Identify which cell holds the provided text, then report its [x, y] central coordinate. 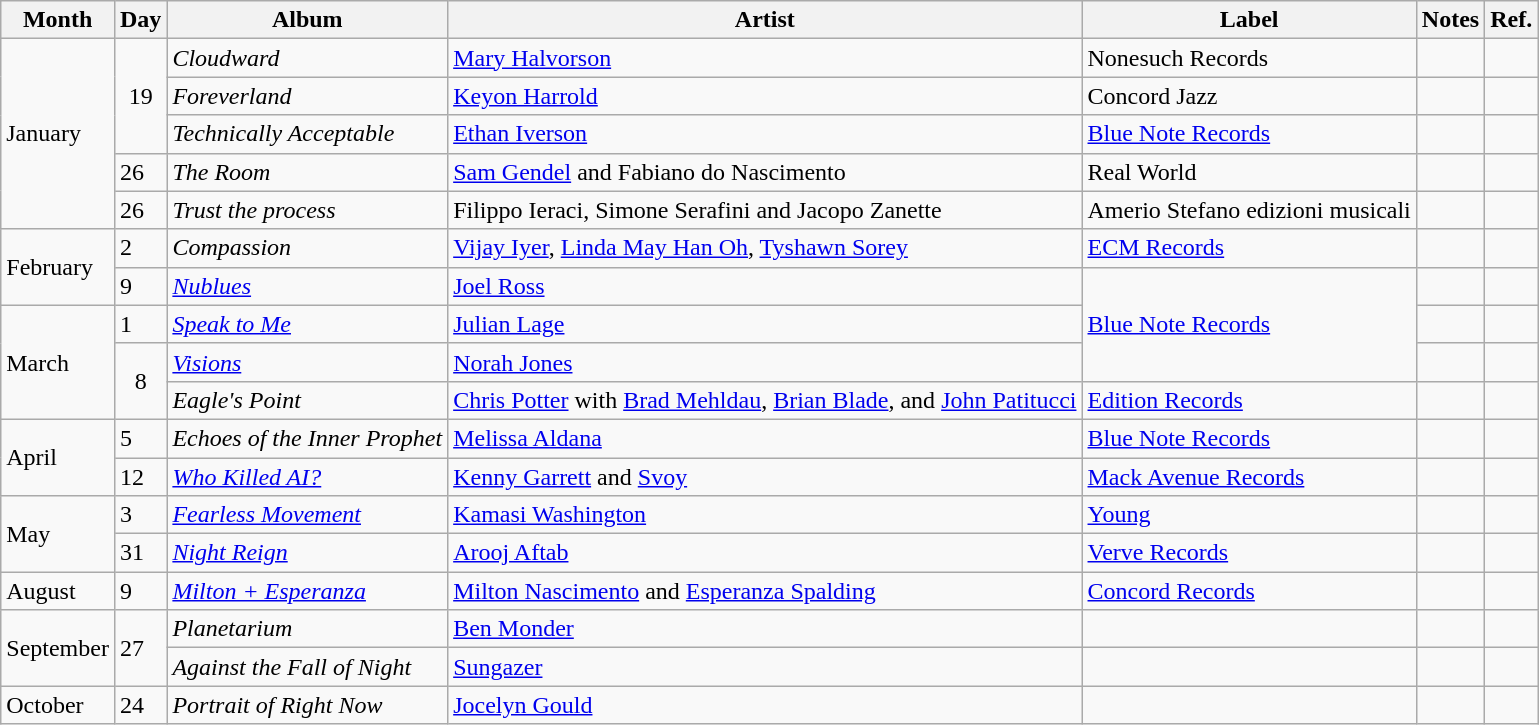
Concord Jazz [1249, 96]
Cloudward [308, 58]
Label [1249, 20]
Notes [1450, 20]
Sam Gendel and Fabiano do Nascimento [765, 172]
Joel Ross [765, 286]
Mack Avenue Records [1249, 477]
24 [140, 705]
October [58, 705]
Eagle's Point [308, 400]
Foreverland [308, 96]
Mary Halvorson [765, 58]
Arooj Aftab [765, 553]
Keyon Harrold [765, 96]
August [58, 591]
The Room [308, 172]
February [58, 267]
Chris Potter with Brad Mehldau, Brian Blade, and John Patitucci [765, 400]
Album [308, 20]
Kenny Garrett and Svoy [765, 477]
Against the Fall of Night [308, 667]
Ben Monder [765, 629]
Day [140, 20]
Amerio Stefano edizioni musicali [1249, 210]
Vijay Iyer, Linda May Han Oh, Tyshawn Sorey [765, 248]
Technically Acceptable [308, 134]
31 [140, 553]
Speak to Me [308, 324]
Artist [765, 20]
19 [140, 96]
May [58, 534]
5 [140, 438]
Kamasi Washington [765, 515]
Jocelyn Gould [765, 705]
Julian Lage [765, 324]
Nonesuch Records [1249, 58]
Norah Jones [765, 362]
Visions [308, 362]
3 [140, 515]
Trust the process [308, 210]
Verve Records [1249, 553]
12 [140, 477]
Filippo Ieraci, Simone Serafini and Jacopo Zanette [765, 210]
Concord Records [1249, 591]
April [58, 457]
1 [140, 324]
January [58, 134]
Young [1249, 515]
Planetarium [308, 629]
Real World [1249, 172]
ECM Records [1249, 248]
Sungazer [765, 667]
Month [58, 20]
2 [140, 248]
Fearless Movement [308, 515]
Night Reign [308, 553]
Milton + Esperanza [308, 591]
Edition Records [1249, 400]
8 [140, 381]
Ethan Iverson [765, 134]
Echoes of the Inner Prophet [308, 438]
March [58, 362]
Nublues [308, 286]
Who Killed AI? [308, 477]
Compassion [308, 248]
Milton Nascimento and Esperanza Spalding [765, 591]
Melissa Aldana [765, 438]
Ref. [1512, 20]
Portrait of Right Now [308, 705]
September [58, 648]
27 [140, 648]
